Find where the given text appears and provide that cell's center as (X, Y) coordinate. 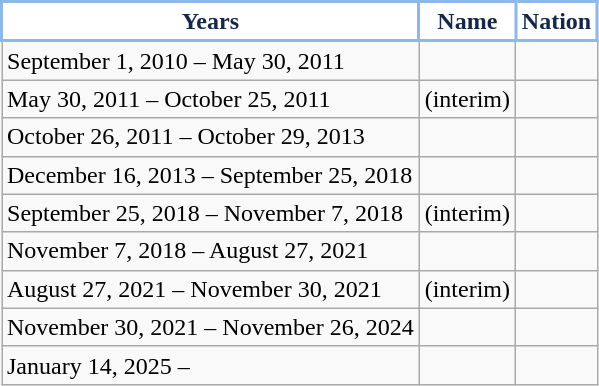
Name (467, 22)
September 1, 2010 – May 30, 2011 (211, 60)
Nation (557, 22)
December 16, 2013 – September 25, 2018 (211, 175)
November 7, 2018 – August 27, 2021 (211, 251)
May 30, 2011 – October 25, 2011 (211, 99)
October 26, 2011 – October 29, 2013 (211, 137)
August 27, 2021 – November 30, 2021 (211, 289)
January 14, 2025 – (211, 365)
November 30, 2021 – November 26, 2024 (211, 327)
Years (211, 22)
September 25, 2018 – November 7, 2018 (211, 213)
